For the text-containing cell, return its midpoint in [X, Y] coordinate format. 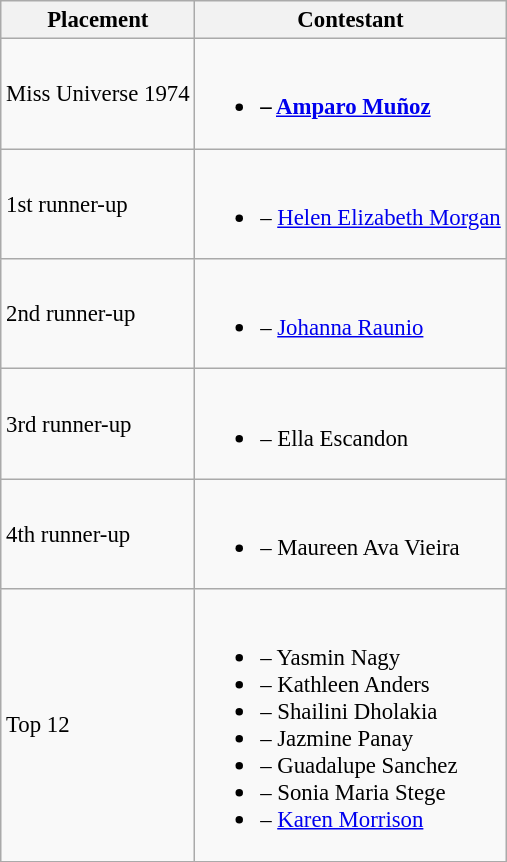
– Amparo Muñoz [350, 94]
Top 12 [98, 725]
4th runner-up [98, 534]
1st runner-up [98, 204]
Miss Universe 1974 [98, 94]
Contestant [350, 20]
– Helen Elizabeth Morgan [350, 204]
2nd runner-up [98, 314]
3rd runner-up [98, 424]
– Ella Escandon [350, 424]
Placement [98, 20]
– Maureen Ava Vieira [350, 534]
– Johanna Raunio [350, 314]
– Yasmin Nagy – Kathleen Anders – Shailini Dholakia – Jazmine Panay – Guadalupe Sanchez – Sonia Maria Stege – Karen Morrison [350, 725]
